Pinpoint the cell where the given text exists, returning its (x, y) midpoint coordinate. 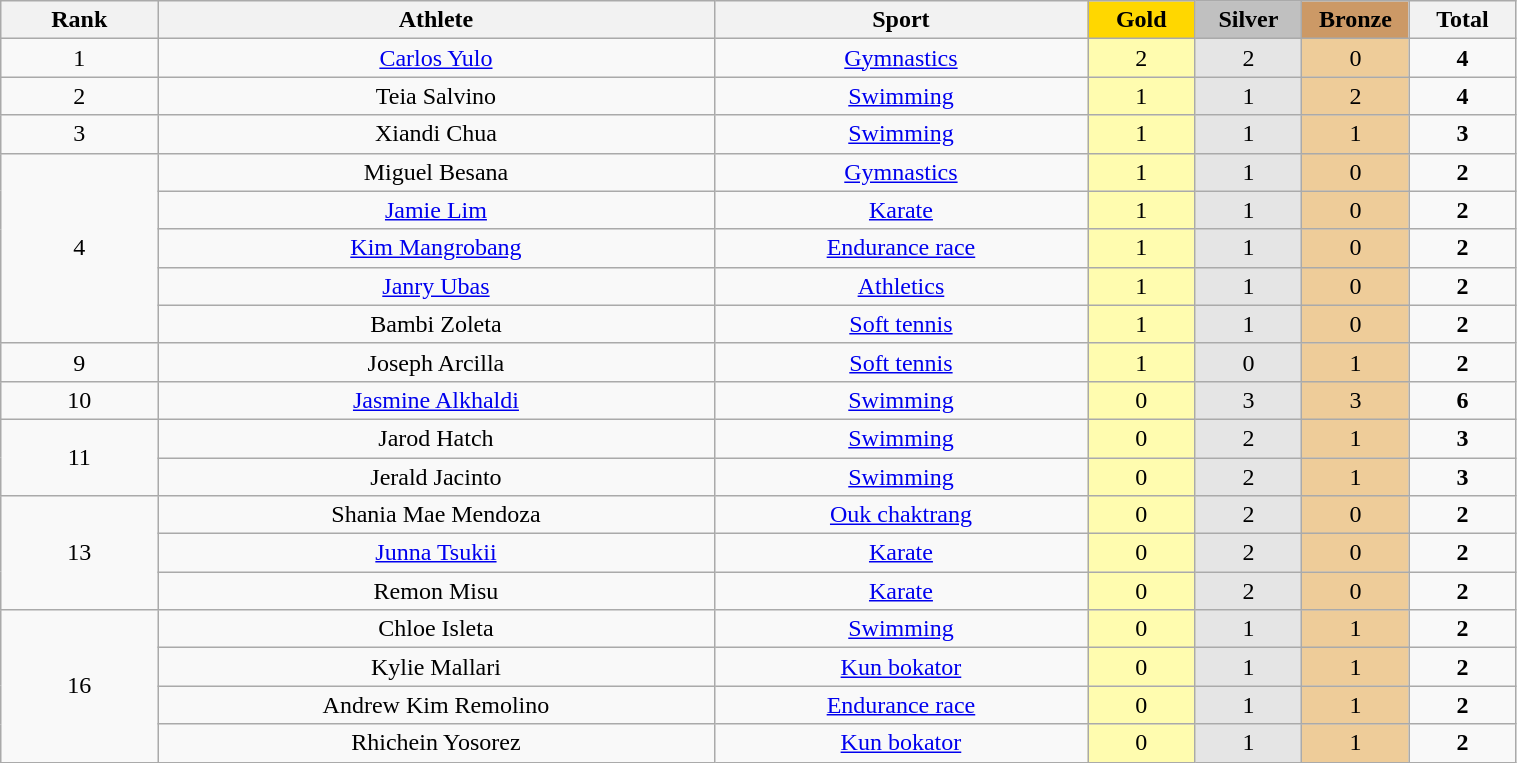
Jasmine Alkhaldi (436, 400)
Kim Mangrobang (436, 248)
Gold (1142, 20)
Silver (1248, 20)
16 (80, 686)
Bambi Zoleta (436, 324)
Joseph Arcilla (436, 362)
Chloe Isleta (436, 629)
Sport (901, 20)
Janry Ubas (436, 286)
Andrew Kim Remolino (436, 705)
9 (80, 362)
11 (80, 457)
Ouk chaktrang (901, 515)
Rhichein Yosorez (436, 743)
Athlete (436, 20)
Athletics (901, 286)
Carlos Yulo (436, 58)
Total (1462, 20)
13 (80, 553)
Teia Salvino (436, 96)
6 (1462, 400)
10 (80, 400)
Rank (80, 20)
Jamie Lim (436, 210)
Jarod Hatch (436, 438)
Junna Tsukii (436, 553)
Kylie Mallari (436, 667)
Xiandi Chua (436, 134)
Miguel Besana (436, 172)
Bronze (1356, 20)
Remon Misu (436, 591)
Shania Mae Mendoza (436, 515)
Jerald Jacinto (436, 477)
